Return the (x, y) coordinate for the center point of the cell that contains the specified text.  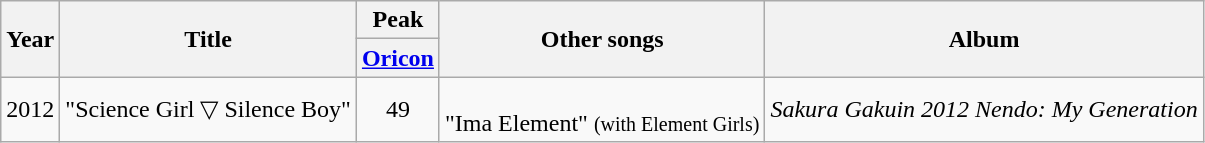
49 (398, 110)
Oricon (398, 58)
Peak (398, 20)
Title (208, 39)
"Science Girl ▽ Silence Boy" (208, 110)
Year (30, 39)
Other songs (602, 39)
Album (984, 39)
Sakura Gakuin 2012 Nendo: My Generation (984, 110)
2012 (30, 110)
"Ima Element" (with Element Girls) (602, 110)
